Provide the (x, y) coordinate of the cell's center where the given text is located.  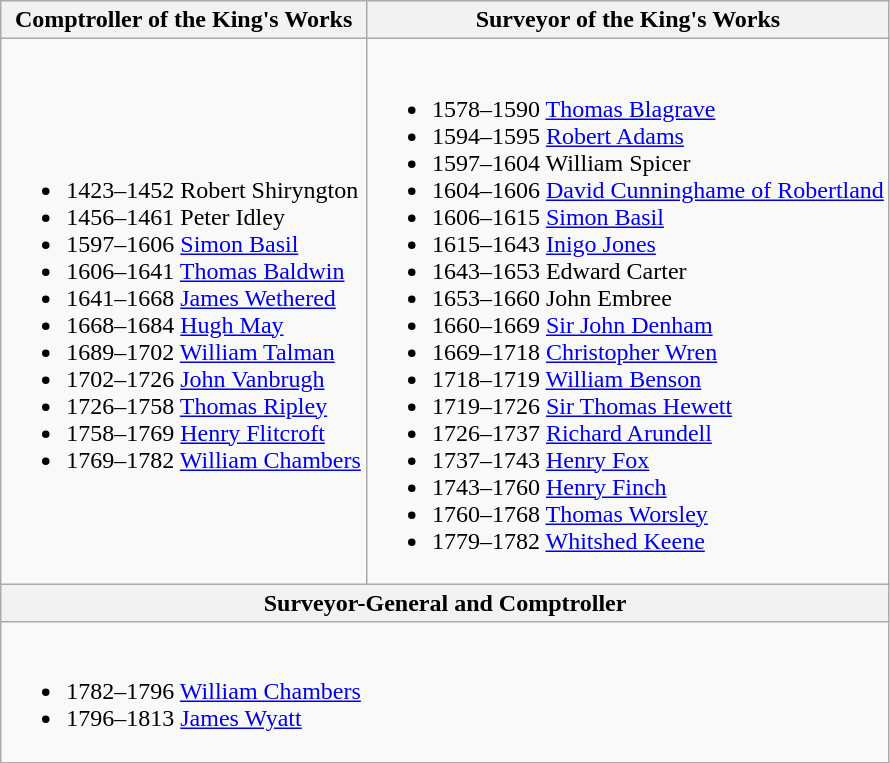
1782–1796 William Chambers1796–1813 James Wyatt (446, 692)
Comptroller of the King's Works (184, 20)
Surveyor of the King's Works (628, 20)
Surveyor-General and Comptroller (446, 603)
